Search for the cell housing the specified text and yield its [X, Y] center coordinate. 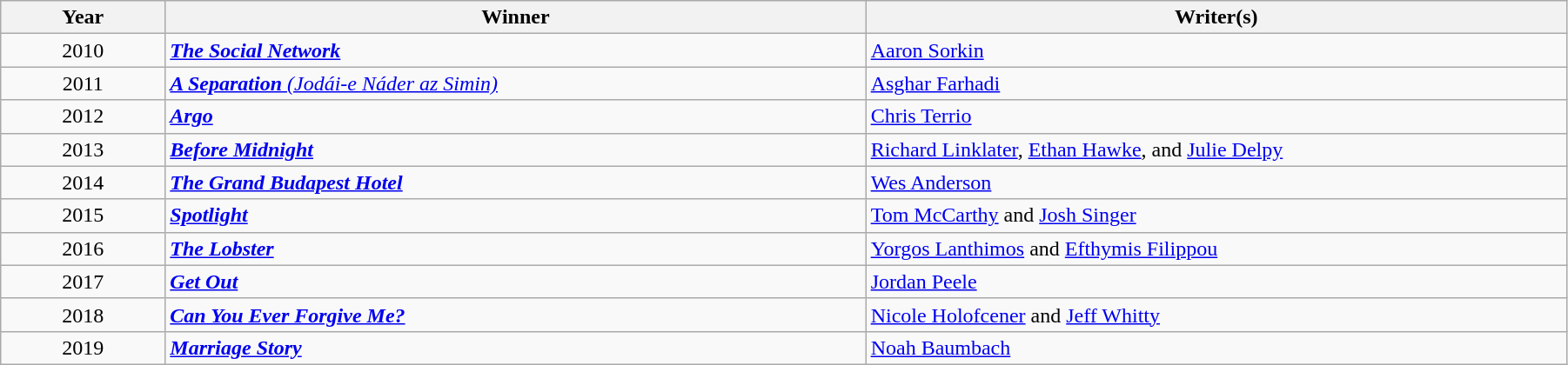
Year [84, 17]
Chris Terrio [1216, 116]
Aaron Sorkin [1216, 50]
2018 [84, 315]
2019 [84, 348]
Writer(s) [1216, 17]
Noah Baumbach [1216, 348]
Winner [515, 17]
2011 [84, 83]
Spotlight [515, 216]
The Lobster [515, 249]
Before Midnight [515, 149]
Get Out [515, 282]
2010 [84, 50]
Jordan Peele [1216, 282]
2014 [84, 182]
Yorgos Lanthimos and Efthymis Filippou [1216, 249]
A Separation (Jodái-e Náder az Simin) [515, 83]
2016 [84, 249]
2017 [84, 282]
Tom McCarthy and Josh Singer [1216, 216]
The Social Network [515, 50]
Wes Anderson [1216, 182]
Richard Linklater, Ethan Hawke, and Julie Delpy [1216, 149]
Argo [515, 116]
2015 [84, 216]
The Grand Budapest Hotel [515, 182]
2012 [84, 116]
Asghar Farhadi [1216, 83]
Nicole Holofcener and Jeff Whitty [1216, 315]
Marriage Story [515, 348]
Can You Ever Forgive Me? [515, 315]
2013 [84, 149]
